Scan for the cell matching the given text and deliver its [X, Y] coordinate at center. 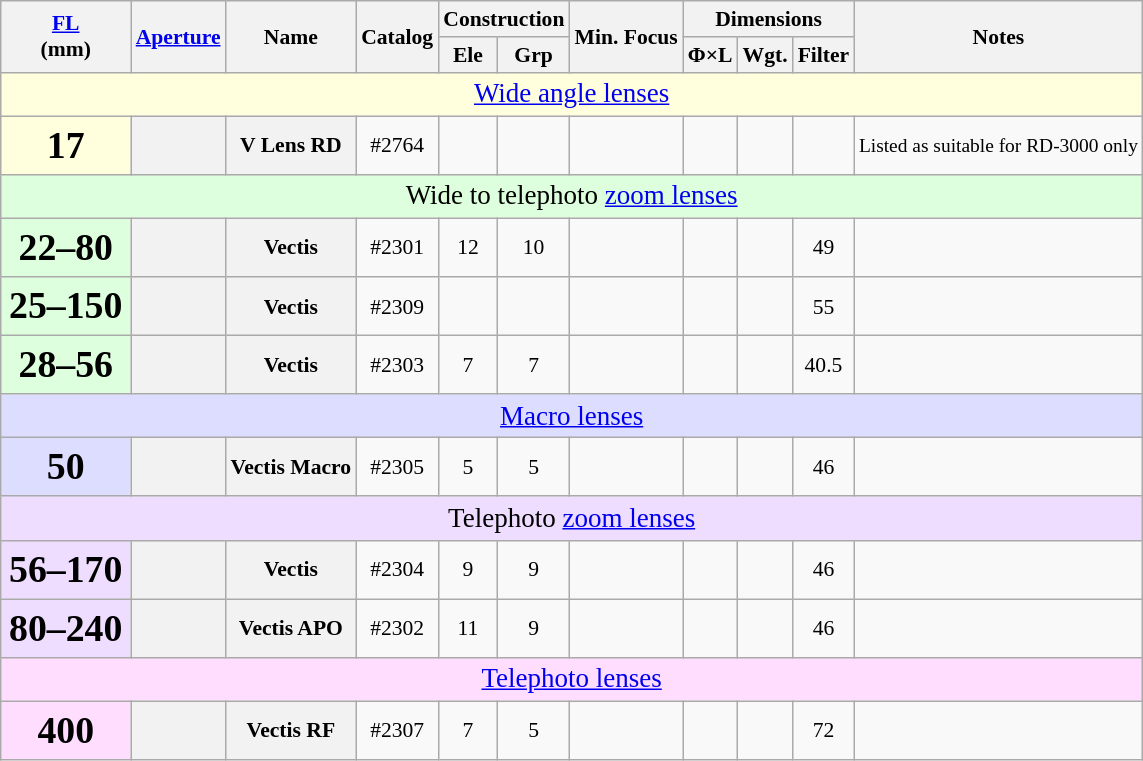
Notes [998, 36]
Macro lenses [572, 416]
25–150 [66, 306]
Listed as suitable for RD-3000 only [998, 146]
#2764 [397, 146]
Ele [468, 55]
11 [468, 628]
Vectis RF [292, 730]
Telephoto lenses [572, 680]
50 [66, 468]
Min. Focus [626, 36]
Wide angle lenses [572, 94]
Vectis APO [292, 628]
#2304 [397, 570]
55 [824, 306]
80–240 [66, 628]
28–56 [66, 366]
Grp [534, 55]
#2301 [397, 248]
56–170 [66, 570]
Construction [504, 19]
Wide to telephoto zoom lenses [572, 197]
#2305 [397, 468]
40.5 [824, 366]
Aperture [178, 36]
FL(mm) [66, 36]
#2307 [397, 730]
Wgt. [766, 55]
17 [66, 146]
Dimensions [768, 19]
#2302 [397, 628]
Φ×L [710, 55]
72 [824, 730]
12 [468, 248]
Catalog [397, 36]
Vectis Macro [292, 468]
Telephoto zoom lenses [572, 519]
#2309 [397, 306]
V Lens RD [292, 146]
Filter [824, 55]
10 [534, 248]
22–80 [66, 248]
49 [824, 248]
#2303 [397, 366]
Name [292, 36]
400 [66, 730]
